Scan for the cell matching the given text and deliver its (x, y) coordinate at center. 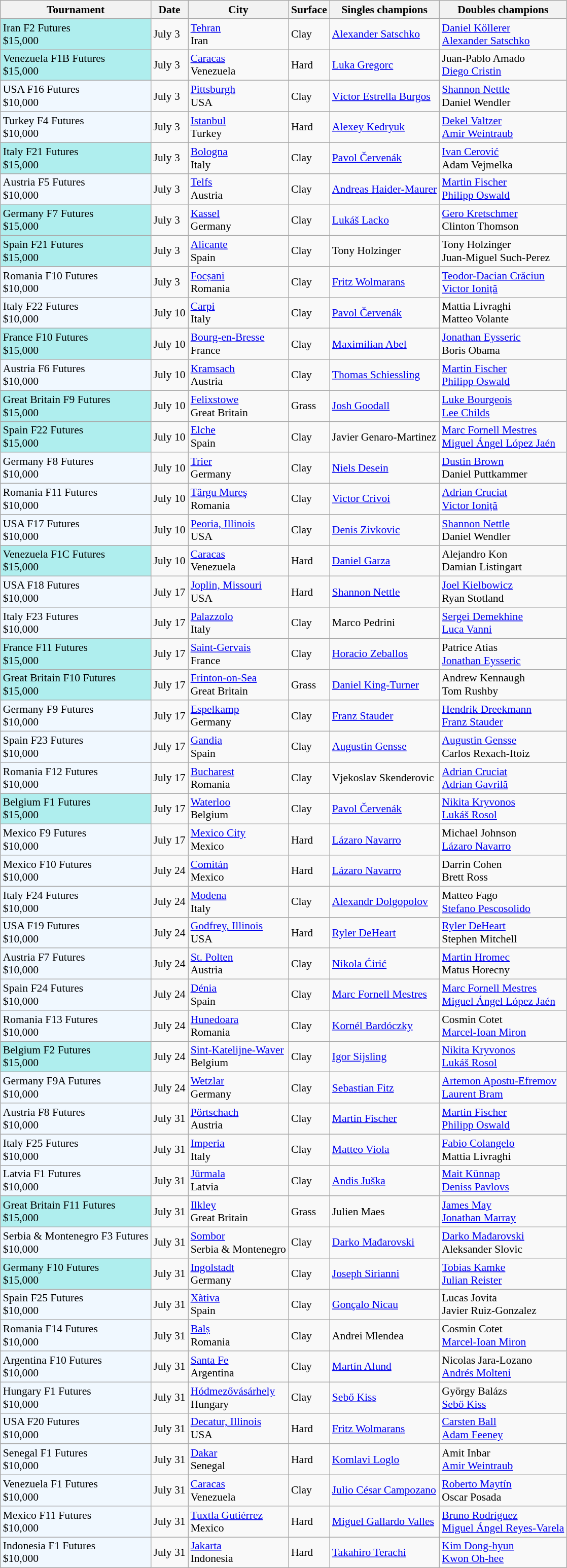
Lukáš Lacko (384, 220)
Italy F23 Futures$10,000 (76, 623)
Patrice Atias Jonathan Eysseric (503, 654)
Singles champions (384, 10)
Augustin Gensse Carlos Rexach-Itoiz (503, 747)
Belgium F2 Futures$15,000 (76, 1056)
Argentina F10 Futures$10,000 (76, 1367)
Venezuela F1C Futures$15,000 (76, 561)
Joel Kielbowicz Ryan Stotland (503, 592)
Adrian Cruciat Adrian Gavrilă (503, 778)
Darko Mađarovski (384, 1243)
IstanbulTurkey (238, 127)
Víctor Estrella Burgos (384, 96)
Turkey F4 Futures$10,000 (76, 127)
FocșaniRomania (238, 282)
Great Britain F9 Futures$15,000 (76, 406)
Adrian Cruciat Victor Ioniță (503, 499)
Martin Fischer (384, 1118)
Venezuela F1B Futures$15,000 (76, 65)
Andrei Mlendea (384, 1335)
Romania F13 Futures$10,000 (76, 1026)
FelixstoweGreat Britain (238, 406)
Kim Dong-hyun Kwon Oh-hee (503, 1552)
Austria F6 Futures$10,000 (76, 375)
Roberto Maytín Oscar Posada (503, 1490)
Romania F14 Futures$10,000 (76, 1335)
Lucas Jovita Javier Ruiz-Gonzalez (503, 1305)
Mexico F9 Futures$10,000 (76, 840)
Dustin Brown Daniel Puttkammer (503, 468)
Venezuela F1 Futures$10,000 (76, 1490)
Tony Holzinger (384, 251)
Ivan Cerović Adam Vejmelka (503, 158)
City (238, 10)
Mait Künnap Deniss Pavlovs (503, 1180)
Marco Pedrini (384, 623)
Gero Kretschmer Clinton Thomson (503, 220)
BolognaItaly (238, 158)
WaterlooBelgium (238, 809)
Javier Genaro-Martinez (384, 437)
Kornél Bardóczky (384, 1026)
ImperiaItaly (238, 1150)
Spain F21 Futures$15,000 (76, 251)
WetzlarGermany (238, 1088)
ElcheSpain (238, 437)
Teodor-Dacian Crăciun Victor Ioniță (503, 282)
Igor Sijsling (384, 1056)
TelfsAustria (238, 189)
Sergei Demekhine Luca Vanni (503, 623)
EspelkampGermany (238, 716)
Andis Juška (384, 1180)
Augustin Gensse (384, 747)
Târgu MureşRomania (238, 499)
CarpiItaly (238, 313)
Italy F24 Futures$10,000 (76, 901)
Tobias Kamke Julian Reister (503, 1273)
Julio César Campozano (384, 1490)
Artemon Apostu-Efremov Laurent Bram (503, 1088)
PalazzoloItaly (238, 623)
IngolstadtGermany (238, 1273)
Matteo Fago Stefano Pescosolido (503, 901)
Serbia & Montenegro F3 Futures$10,000 (76, 1243)
Austria F8 Futures$10,000 (76, 1118)
Nicolas Jara-Lozano Andrés Molteni (503, 1367)
Germany F8 Futures$10,000 (76, 468)
Austria F5 Futures$10,000 (76, 189)
Alexey Kedryuk (384, 127)
Fabio Colangelo Mattia Livraghi (503, 1150)
Indonesia F1 Futures$10,000 (76, 1552)
Great Britain F11 Futures$15,000 (76, 1212)
Iran F2 Futures$15,000 (76, 34)
Darko Mađarovski Aleksander Slovic (503, 1243)
IlkleyGreat Britain (238, 1212)
Daniel Köllerer Alexander Satschko (503, 34)
Mexico F10 Futures$10,000 (76, 871)
Date (169, 10)
Latvia F1 Futures$10,000 (76, 1180)
PittsburghUSA (238, 96)
KramsachAustria (238, 375)
Romania F12 Futures$10,000 (76, 778)
Italy F21 Futures$15,000 (76, 158)
Komlavi Loglo (384, 1460)
Tony Holzinger Juan-Miguel Such-Perez (503, 251)
Michael Johnson Lázaro Navarro (503, 840)
Horacio Zeballos (384, 654)
Germany F7 Futures$15,000 (76, 220)
USA F19 Futures$10,000 (76, 933)
Andrew Kennaugh Tom Rushby (503, 684)
Italy F22 Futures$10,000 (76, 313)
Peoria, IllinoisUSA (238, 530)
USA F16 Futures$10,000 (76, 96)
Spain F23 Futures$10,000 (76, 747)
Sebastian Fitz (384, 1088)
SomborSerbia & Montenegro (238, 1243)
HódmezővásárhelyHungary (238, 1397)
France F11 Futures$15,000 (76, 654)
Andreas Haider-Maurer (384, 189)
Mexico CityMexico (238, 840)
ComitánMexico (238, 871)
AlicanteSpain (238, 251)
Doubles champions (503, 10)
Spain F24 Futures$10,000 (76, 995)
Sebő Kiss (384, 1397)
Mattia Livraghi Matteo Volante (503, 313)
JakartaIndonesia (238, 1552)
Saint-GervaisFrance (238, 654)
Juan-Pablo Amado Diego Cristin (503, 65)
BalșRomania (238, 1335)
Germany F10 Futures$15,000 (76, 1273)
BucharestRomania (238, 778)
Luka Gregorc (384, 65)
Josh Goodall (384, 406)
PörtschachAustria (238, 1118)
Surface (309, 10)
Matteo Viola (384, 1150)
Alejandro Kon Damian Listingart (503, 561)
DéniaSpain (238, 995)
Bruno Rodríguez Miguel Ángel Reyes-Varela (503, 1522)
Daniel King-Turner (384, 684)
Godfrey, IllinoisUSA (238, 933)
Bourg-en-BresseFrance (238, 344)
Carsten Ball Adam Feeney (503, 1429)
GandiaSpain (238, 747)
Santa FeArgentina (238, 1367)
Germany F9 Futures$10,000 (76, 716)
György Balázs Sebő Kiss (503, 1397)
Sint-Katelijne-WaverBelgium (238, 1056)
TehranIran (238, 34)
Tournament (76, 10)
Romania F10 Futures$10,000 (76, 282)
Maximilian Abel (384, 344)
Spain F25 Futures$10,000 (76, 1305)
Tuxtla GutiérrezMexico (238, 1522)
Mexico F11 Futures$10,000 (76, 1522)
Martin Hromec Matus Horecny (503, 964)
Hungary F1 Futures$10,000 (76, 1397)
ModenaItaly (238, 901)
Germany F9A Futures$10,000 (76, 1088)
Vjekoslav Skenderovic (384, 778)
Takahiro Terachi (384, 1552)
Franz Stauder (384, 716)
Marc Fornell Mestres (384, 995)
France F10 Futures$15,000 (76, 344)
USA F17 Futures$10,000 (76, 530)
Martín Alund (384, 1367)
Senegal F1 Futures$10,000 (76, 1460)
USA F18 Futures$10,000 (76, 592)
USA F20 Futures$10,000 (76, 1429)
Gonçalo Nicau (384, 1305)
Italy F25 Futures$10,000 (76, 1150)
Spain F22 Futures$15,000 (76, 437)
Miguel Gallardo Valles (384, 1522)
Austria F7 Futures$10,000 (76, 964)
St. PoltenAustria (238, 964)
Hendrik Dreekmann Franz Stauder (503, 716)
Alexandr Dolgopolov (384, 901)
Jonathan Eysseric Boris Obama (503, 344)
HunedoaraRomania (238, 1026)
Niels Desein (384, 468)
Ryler DeHeart (384, 933)
Joplin, MissouriUSA (238, 592)
Great Britain F10 Futures$15,000 (76, 684)
Julien Maes (384, 1212)
TrierGermany (238, 468)
Victor Crivoi (384, 499)
Decatur, IllinoisUSA (238, 1429)
Daniel Garza (384, 561)
Luke Bourgeois Lee Childs (503, 406)
Denis Zivkovic (384, 530)
Frinton-on-SeaGreat Britain (238, 684)
DakarSenegal (238, 1460)
Romania F11 Futures$10,000 (76, 499)
JūrmalaLatvia (238, 1180)
Amit Inbar Amir Weintraub (503, 1460)
James May Jonathan Marray (503, 1212)
Nikola Ćirić (384, 964)
Ryler DeHeart Stephen Mitchell (503, 933)
Thomas Schiessling (384, 375)
XàtivaSpain (238, 1305)
Belgium F1 Futures$15,000 (76, 809)
Alexander Satschko (384, 34)
Darrin Cohen Brett Ross (503, 871)
Joseph Sirianni (384, 1273)
Shannon Nettle (384, 592)
Dekel Valtzer Amir Weintraub (503, 127)
KasselGermany (238, 220)
